Pinpoint the cell where the given text exists, returning its (X, Y) midpoint coordinate. 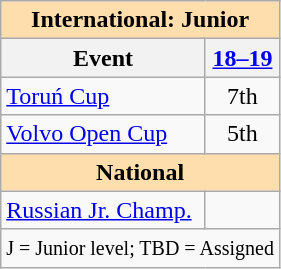
J = Junior level; TBD = Assigned (140, 248)
International: Junior (140, 20)
7th (242, 96)
5th (242, 134)
18–19 (242, 58)
National (140, 172)
Volvo Open Cup (104, 134)
Toruń Cup (104, 96)
Russian Jr. Champ. (104, 210)
Event (104, 58)
